Search for the cell housing the specified text and yield its [X, Y] center coordinate. 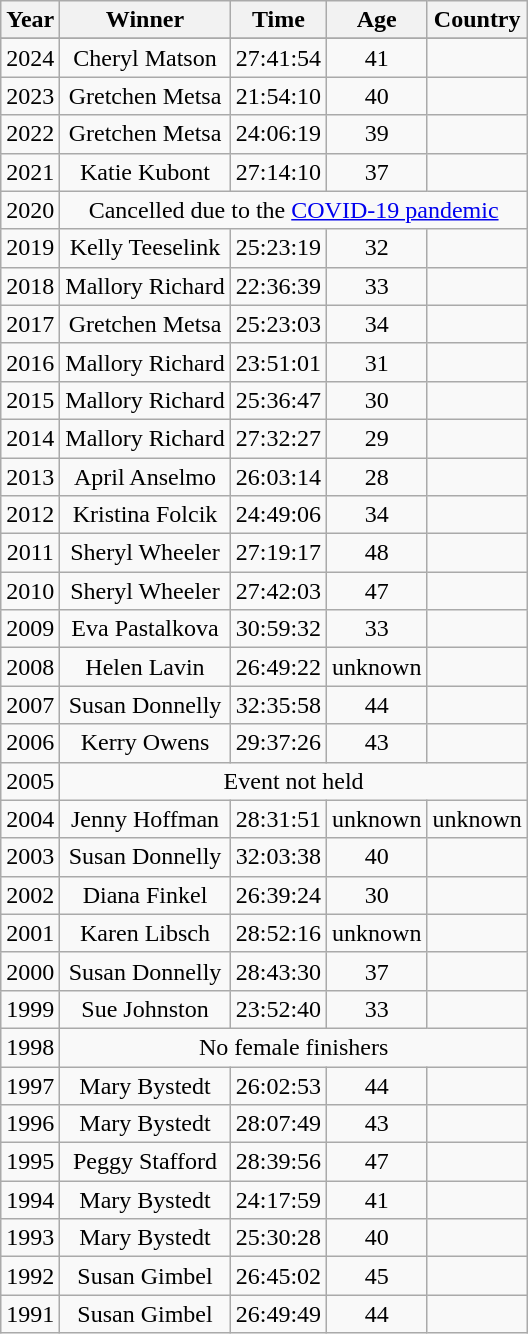
2021 [30, 172]
2023 [30, 96]
25:23:03 [278, 324]
2019 [30, 248]
2024 [30, 58]
27:42:03 [278, 591]
2002 [30, 895]
2014 [30, 438]
1999 [30, 1009]
25:23:19 [278, 248]
1996 [30, 1124]
26:45:02 [278, 1276]
2022 [30, 134]
26:03:14 [278, 477]
Country [477, 20]
25:30:28 [278, 1238]
23:52:40 [278, 1009]
21:54:10 [278, 96]
32:03:38 [278, 857]
2011 [30, 553]
Diana Finkel [145, 895]
31 [377, 362]
29 [377, 438]
28:39:56 [278, 1162]
26:39:24 [278, 895]
28:07:49 [278, 1124]
2008 [30, 667]
2005 [30, 781]
48 [377, 553]
22:36:39 [278, 286]
28:43:30 [278, 971]
2017 [30, 324]
27:32:27 [278, 438]
Peggy Stafford [145, 1162]
Karen Libsch [145, 933]
32:35:58 [278, 705]
27:41:54 [278, 58]
23:51:01 [278, 362]
26:49:22 [278, 667]
Age [377, 20]
Time [278, 20]
Cancelled due to the COVID-19 pandemic [294, 210]
28:31:51 [278, 819]
Kelly Teeselink [145, 248]
1995 [30, 1162]
Year [30, 20]
1998 [30, 1047]
2009 [30, 629]
Kristina Folcik [145, 515]
Cheryl Matson [145, 58]
1993 [30, 1238]
1997 [30, 1085]
29:37:26 [278, 743]
2010 [30, 591]
Helen Lavin [145, 667]
28:52:16 [278, 933]
2001 [30, 933]
1994 [30, 1200]
2013 [30, 477]
2020 [30, 210]
27:19:17 [278, 553]
1991 [30, 1314]
2007 [30, 705]
Katie Kubont [145, 172]
30:59:32 [278, 629]
2000 [30, 971]
27:14:10 [278, 172]
39 [377, 134]
2003 [30, 857]
32 [377, 248]
25:36:47 [278, 400]
2018 [30, 286]
2015 [30, 400]
45 [377, 1276]
Event not held [294, 781]
2004 [30, 819]
2016 [30, 362]
1992 [30, 1276]
26:02:53 [278, 1085]
2012 [30, 515]
24:17:59 [278, 1200]
28 [377, 477]
24:06:19 [278, 134]
26:49:49 [278, 1314]
Kerry Owens [145, 743]
No female finishers [294, 1047]
2006 [30, 743]
Winner [145, 20]
April Anselmo [145, 477]
Jenny Hoffman [145, 819]
Sue Johnston [145, 1009]
24:49:06 [278, 515]
Eva Pastalkova [145, 629]
